Extract the [x, y] coordinate from the center of the cell holding the provided text.  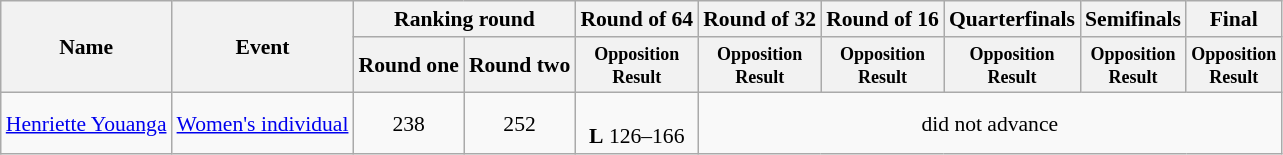
Round of 64 [636, 19]
Quarterfinals [1012, 19]
Women's individual [263, 124]
Round of 32 [760, 19]
Round of 16 [882, 19]
L 126–166 [636, 124]
Semifinals [1133, 19]
Round two [520, 65]
did not advance [990, 124]
Ranking round [465, 19]
Final [1234, 19]
Name [86, 47]
252 [520, 124]
Event [263, 47]
Round one [409, 65]
238 [409, 124]
Henriette Youanga [86, 124]
